From the cell containing the given text, extract its center point as (X, Y) coordinate. 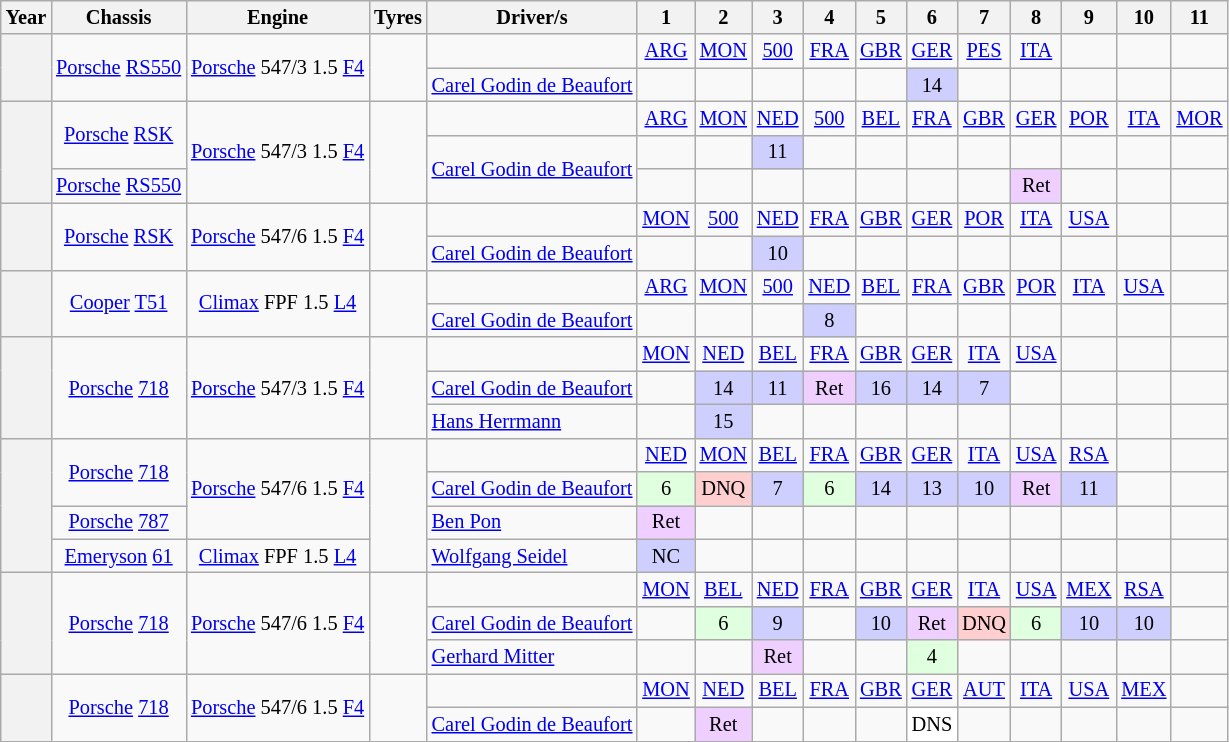
1 (666, 17)
5 (881, 17)
Tyres (398, 17)
DNS (932, 724)
Chassis (118, 17)
2 (724, 17)
Year (26, 17)
Emeryson 61 (118, 556)
NC (666, 556)
3 (778, 17)
Wolfgang Seidel (532, 556)
PES (984, 51)
Cooper T51 (118, 304)
AUT (984, 690)
Driver/s (532, 17)
Porsche 787 (118, 522)
Ben Pon (532, 522)
MOR (1199, 118)
15 (724, 421)
Engine (278, 17)
Hans Herrmann (532, 421)
16 (881, 388)
13 (932, 489)
Gerhard Mitter (532, 657)
